Determine the [x, y] coordinate at the center of the cell enclosing the given text.  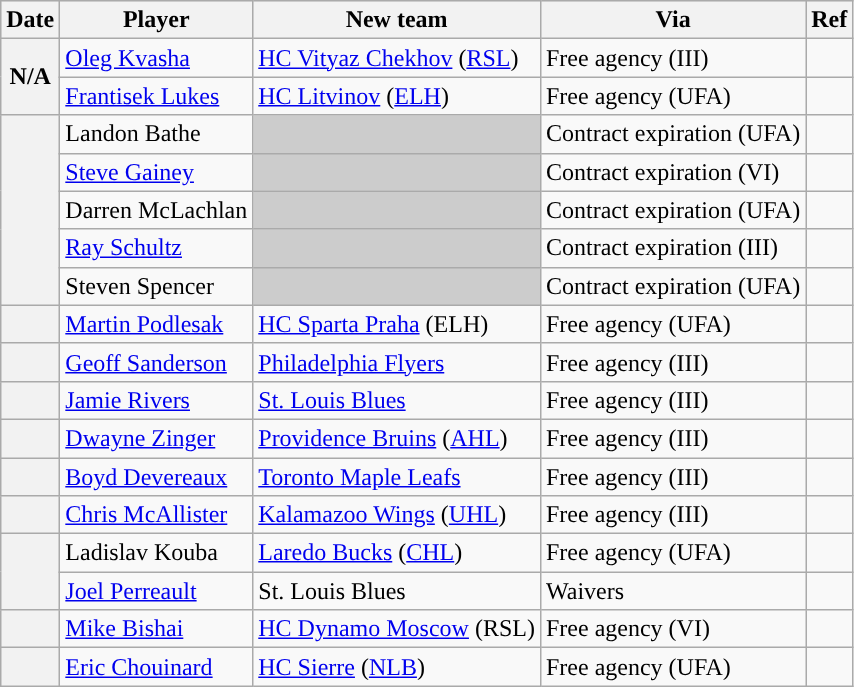
HC Sierre (NLB) [397, 667]
Via [672, 20]
Landon Bathe [156, 134]
Kalamazoo Wings (UHL) [397, 515]
Ladislav Kouba [156, 553]
Waivers [672, 591]
Philadelphia Flyers [397, 362]
Darren McLachlan [156, 210]
Ray Schultz [156, 248]
Ref [830, 20]
Boyd Devereaux [156, 477]
Martin Podlesak [156, 324]
HC Vityaz Chekhov (RSL) [397, 58]
Frantisek Lukes [156, 96]
Geoff Sanderson [156, 362]
Contract expiration (III) [672, 248]
Contract expiration (VI) [672, 172]
HC Dynamo Moscow (RSL) [397, 629]
Steve Gainey [156, 172]
Date [30, 20]
HC Litvinov (ELH) [397, 96]
Mike Bishai [156, 629]
Jamie Rivers [156, 400]
N/A [30, 77]
Toronto Maple Leafs [397, 477]
Eric Chouinard [156, 667]
HC Sparta Praha (ELH) [397, 324]
New team [397, 20]
Dwayne Zinger [156, 438]
Laredo Bucks (CHL) [397, 553]
Player [156, 20]
Providence Bruins (AHL) [397, 438]
Oleg Kvasha [156, 58]
Free agency (VI) [672, 629]
Steven Spencer [156, 286]
Joel Perreault [156, 591]
Chris McAllister [156, 515]
